Output the (X, Y) coordinate of the center of the cell containing the given text.  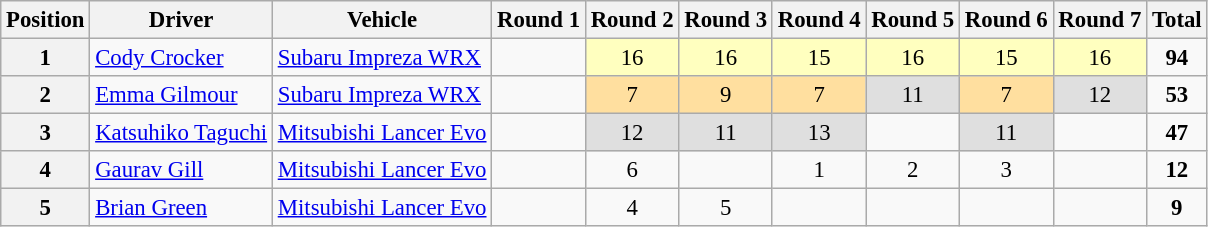
Round 4 (819, 20)
Position (46, 20)
Emma Gilmour (182, 95)
Round 1 (539, 20)
47 (1177, 133)
Cody Crocker (182, 58)
Round 7 (1100, 20)
Vehicle (382, 20)
Round 3 (726, 20)
Driver (182, 20)
Katsuhiko Taguchi (182, 133)
53 (1177, 95)
Round 2 (632, 20)
13 (819, 133)
94 (1177, 58)
Round 5 (913, 20)
Brian Green (182, 208)
6 (632, 170)
Total (1177, 20)
Gaurav Gill (182, 170)
Round 6 (1007, 20)
